Detect which cell encompasses the target text, then output its [x, y] center coordinate. 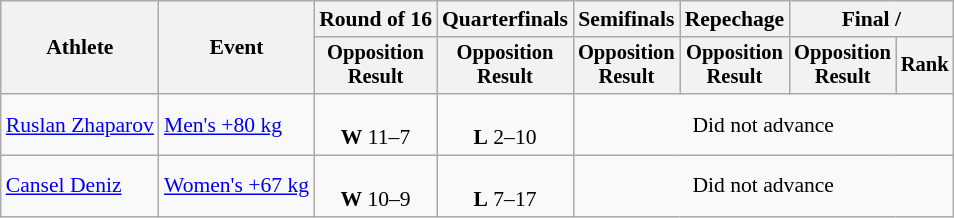
Final / [871, 19]
W 11–7 [376, 124]
Quarterfinals [505, 19]
Women's +67 kg [236, 186]
L 7–17 [505, 186]
Men's +80 kg [236, 124]
Event [236, 48]
Round of 16 [376, 19]
Repechage [735, 19]
Athlete [80, 48]
Cansel Deniz [80, 186]
Rank [925, 66]
W 10–9 [376, 186]
Semifinals [626, 19]
Ruslan Zhaparov [80, 124]
L 2–10 [505, 124]
